Return the [X, Y] coordinate for the center point of the cell that contains the specified text.  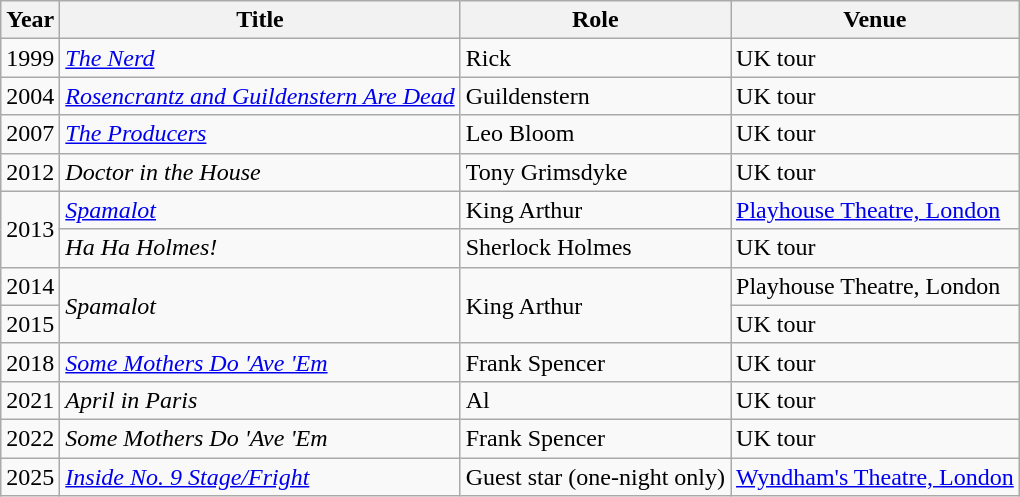
Role [595, 20]
Al [595, 400]
Title [260, 20]
Leo Bloom [595, 134]
Rosencrantz and Guildenstern Are Dead [260, 96]
Rick [595, 58]
Guildenstern [595, 96]
2013 [30, 229]
2014 [30, 286]
2004 [30, 96]
2007 [30, 134]
Year [30, 20]
Doctor in the House [260, 172]
Tony Grimsdyke [595, 172]
Ha Ha Holmes! [260, 248]
1999 [30, 58]
Guest star (one-night only) [595, 477]
2022 [30, 438]
April in Paris [260, 400]
2025 [30, 477]
Inside No. 9 Stage/Fright [260, 477]
2021 [30, 400]
The Nerd [260, 58]
2012 [30, 172]
Wyndham's Theatre, London [876, 477]
2015 [30, 324]
Sherlock Holmes [595, 248]
2018 [30, 362]
The Producers [260, 134]
Venue [876, 20]
